Identify which cell holds the provided text, then report its (x, y) central coordinate. 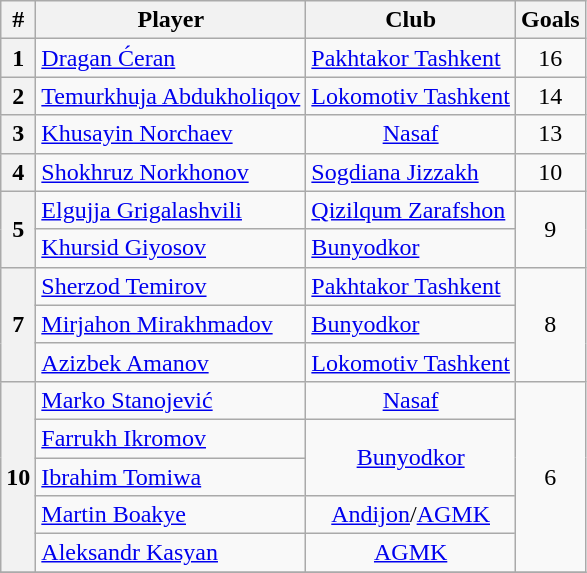
Farrukh Ikromov (171, 438)
6 (550, 476)
Martin Boakye (171, 515)
Aleksandr Kasyan (171, 553)
2 (18, 96)
16 (550, 58)
Mirjahon Mirakhmadov (171, 324)
Goals (550, 20)
Qizilqum Zarafshon (411, 210)
Azizbek Amanov (171, 362)
4 (18, 172)
Khusayin Norchaev (171, 134)
Player (171, 20)
14 (550, 96)
8 (550, 324)
Ibrahim Tomiwa (171, 477)
7 (18, 324)
Club (411, 20)
13 (550, 134)
# (18, 20)
Shokhruz Norkhonov (171, 172)
Elgujja Grigalashvili (171, 210)
AGMK (411, 553)
5 (18, 229)
Temurkhuja Abdukholiqov (171, 96)
9 (550, 229)
Khursid Giyosov (171, 248)
Sherzod Temirov (171, 286)
Andijon/AGMK (411, 515)
Marko Stanojević (171, 400)
1 (18, 58)
Dragan Ćeran (171, 58)
Sogdiana Jizzakh (411, 172)
3 (18, 134)
